For the text-containing cell, return its midpoint in (X, Y) coordinate format. 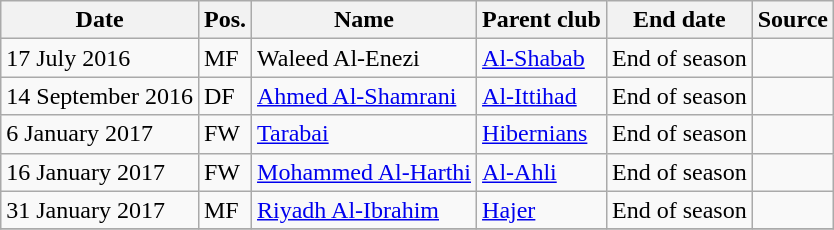
Mohammed Al-Harthi (364, 172)
Tarabai (364, 134)
Al-Ahli (542, 172)
6 January 2017 (100, 134)
Hibernians (542, 134)
Date (100, 20)
17 July 2016 (100, 58)
16 January 2017 (100, 172)
DF (224, 96)
Name (364, 20)
Hajer (542, 210)
31 January 2017 (100, 210)
Source (792, 20)
14 September 2016 (100, 96)
End date (679, 20)
Riyadh Al-Ibrahim (364, 210)
Al-Shabab (542, 58)
Waleed Al-Enezi (364, 58)
Ahmed Al-Shamrani (364, 96)
Parent club (542, 20)
Pos. (224, 20)
Al-Ittihad (542, 96)
